From the cell containing the given text, extract its center point as [x, y] coordinate. 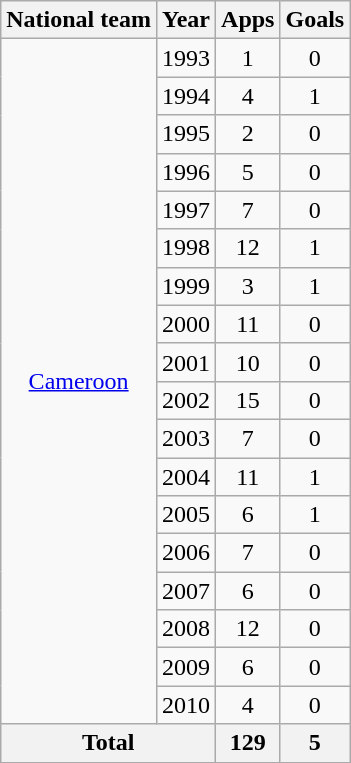
3 [248, 286]
Apps [248, 20]
1996 [186, 172]
National team [79, 20]
2009 [186, 667]
1999 [186, 286]
10 [248, 362]
129 [248, 743]
Cameroon [79, 382]
2006 [186, 553]
1994 [186, 96]
2005 [186, 515]
2007 [186, 591]
15 [248, 400]
2002 [186, 400]
Total [108, 743]
2010 [186, 705]
2008 [186, 629]
2 [248, 134]
1993 [186, 58]
Year [186, 20]
1995 [186, 134]
1997 [186, 210]
Goals [315, 20]
2003 [186, 438]
1998 [186, 248]
2004 [186, 477]
2001 [186, 362]
2000 [186, 324]
